Provide the [X, Y] coordinate of the cell's center where the given text is located.  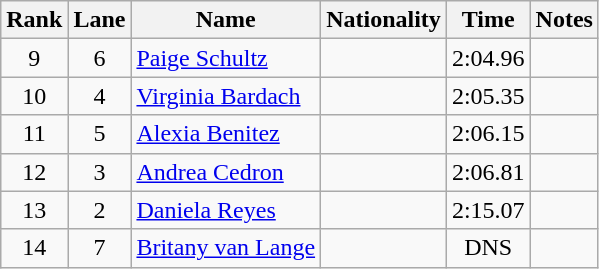
2 [100, 210]
12 [34, 172]
2:05.35 [488, 96]
Virginia Bardach [226, 96]
9 [34, 58]
14 [34, 248]
Nationality [384, 20]
2:04.96 [488, 58]
7 [100, 248]
13 [34, 210]
5 [100, 134]
6 [100, 58]
2:06.81 [488, 172]
Name [226, 20]
4 [100, 96]
10 [34, 96]
Rank [34, 20]
11 [34, 134]
Notes [564, 20]
Daniela Reyes [226, 210]
Britany van Lange [226, 248]
Time [488, 20]
DNS [488, 248]
Alexia Benitez [226, 134]
2:06.15 [488, 134]
3 [100, 172]
Lane [100, 20]
Paige Schultz [226, 58]
Andrea Cedron [226, 172]
2:15.07 [488, 210]
